For the text-containing cell, return its midpoint in (X, Y) coordinate format. 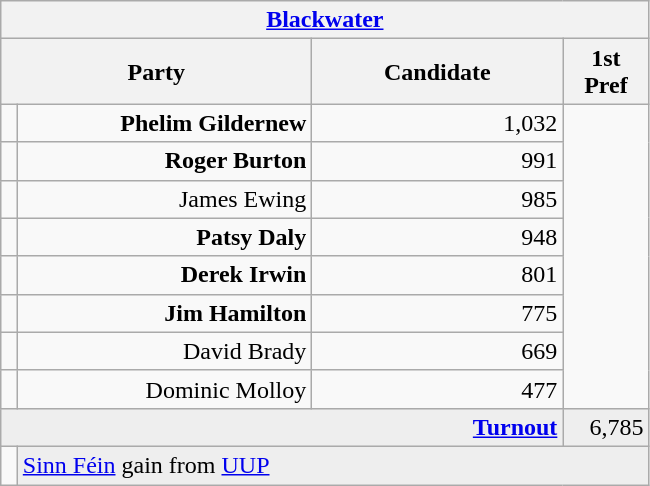
Sinn Féin gain from UUP (333, 465)
David Brady (164, 351)
1,032 (438, 123)
985 (438, 199)
Party (156, 72)
Jim Hamilton (164, 313)
948 (438, 237)
Phelim Gildernew (164, 123)
669 (438, 351)
775 (438, 313)
Patsy Daly (164, 237)
1st Pref (606, 72)
477 (438, 389)
801 (438, 275)
Candidate (438, 72)
Dominic Molloy (164, 389)
Roger Burton (164, 161)
6,785 (606, 427)
Turnout (282, 427)
Derek Irwin (164, 275)
991 (438, 161)
James Ewing (164, 199)
Blackwater (325, 20)
